Detect which cell encompasses the target text, then output its (X, Y) center coordinate. 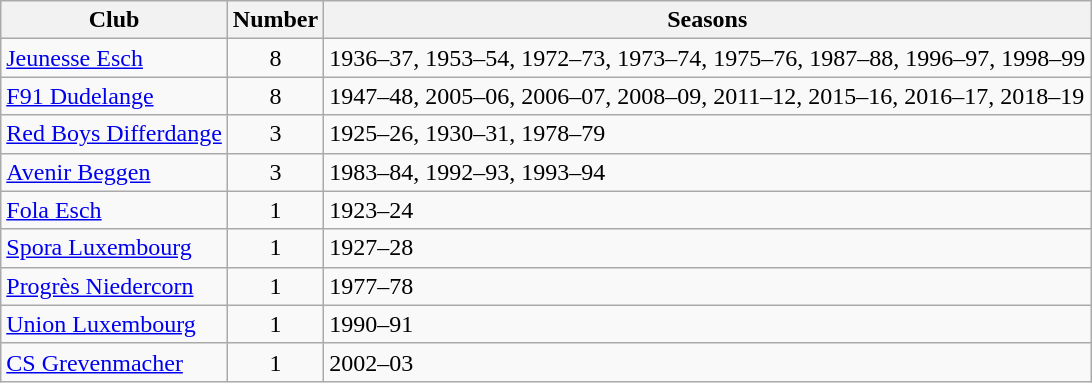
1983–84, 1992–93, 1993–94 (708, 172)
1936–37, 1953–54, 1972–73, 1973–74, 1975–76, 1987–88, 1996–97, 1998–99 (708, 58)
1947–48, 2005–06, 2006–07, 2008–09, 2011–12, 2015–16, 2016–17, 2018–19 (708, 96)
Avenir Beggen (114, 172)
CS Grevenmacher (114, 362)
1990–91 (708, 324)
Club (114, 20)
Red Boys Differdange (114, 134)
2002–03 (708, 362)
Union Luxembourg (114, 324)
Jeunesse Esch (114, 58)
1925–26, 1930–31, 1978–79 (708, 134)
1927–28 (708, 248)
Number (275, 20)
Seasons (708, 20)
F91 Dudelange (114, 96)
1977–78 (708, 286)
Fola Esch (114, 210)
Spora Luxembourg (114, 248)
Progrès Niedercorn (114, 286)
1923–24 (708, 210)
